Detect which cell encompasses the target text, then output its [X, Y] center coordinate. 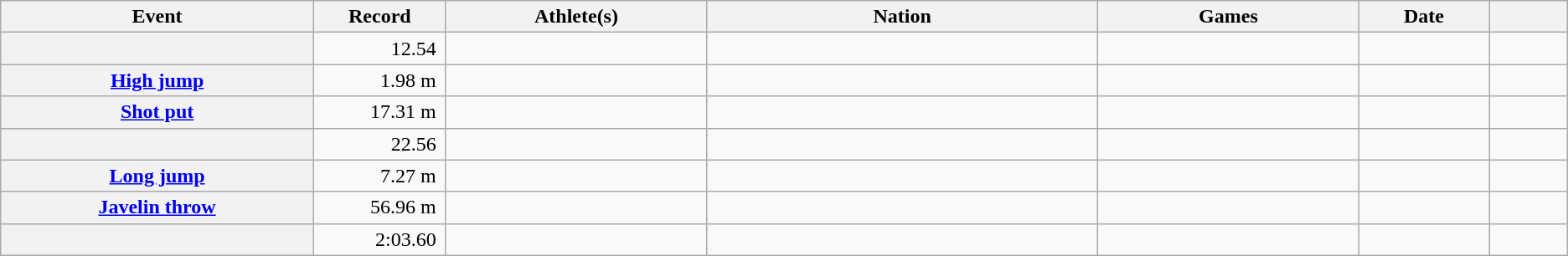
12.54 [379, 49]
High jump [157, 80]
7.27 m [379, 176]
Event [157, 17]
Shot put [157, 112]
Javelin throw [157, 207]
Nation [903, 17]
Athlete(s) [576, 17]
56.96 m [379, 207]
Record [379, 17]
Long jump [157, 176]
2:03.60 [379, 239]
1.98 m [379, 80]
Date [1424, 17]
Games [1228, 17]
22.56 [379, 144]
17.31 m [379, 112]
